Scan for the cell matching the given text and deliver its (x, y) coordinate at center. 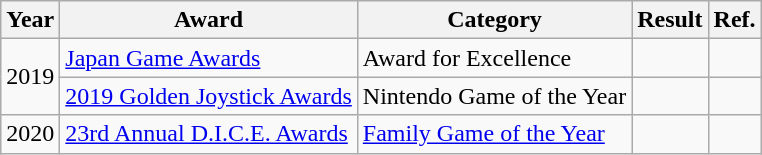
Family Game of the Year (494, 134)
Award for Excellence (494, 58)
Nintendo Game of the Year (494, 96)
Year (30, 20)
2020 (30, 134)
Japan Game Awards (209, 58)
Award (209, 20)
2019 Golden Joystick Awards (209, 96)
23rd Annual D.I.C.E. Awards (209, 134)
2019 (30, 77)
Category (494, 20)
Result (670, 20)
Ref. (734, 20)
